Return (x, y) of the center of cell containing provided text 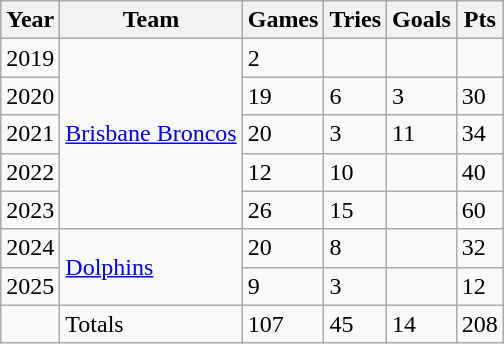
30 (480, 96)
Goals (422, 20)
34 (480, 134)
208 (480, 324)
9 (283, 286)
Games (283, 20)
2022 (30, 172)
2024 (30, 248)
60 (480, 210)
2025 (30, 286)
8 (356, 248)
26 (283, 210)
Dolphins (151, 267)
32 (480, 248)
40 (480, 172)
Pts (480, 20)
14 (422, 324)
19 (283, 96)
11 (422, 134)
107 (283, 324)
Tries (356, 20)
2023 (30, 210)
Totals (151, 324)
Year (30, 20)
2019 (30, 58)
45 (356, 324)
2020 (30, 96)
2 (283, 58)
Brisbane Broncos (151, 134)
6 (356, 96)
Team (151, 20)
2021 (30, 134)
15 (356, 210)
10 (356, 172)
